Pinpoint the cell where the given text exists, returning its (x, y) midpoint coordinate. 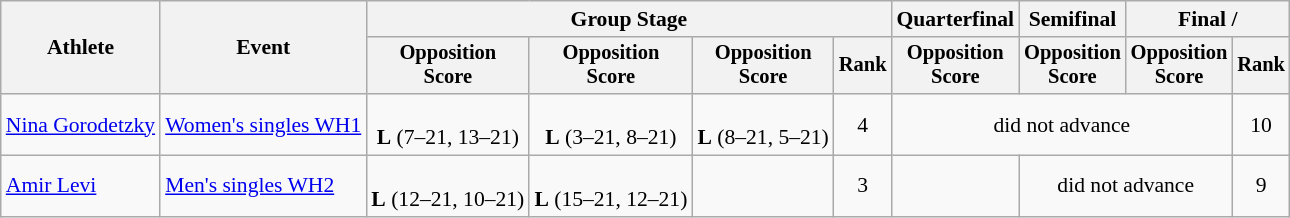
9 (1261, 186)
L (15–21, 12–21) (610, 186)
Group Stage (628, 19)
Men's singles WH2 (263, 186)
Quarterfinal (955, 19)
L (3–21, 8–21) (610, 124)
Semifinal (1072, 19)
4 (863, 124)
Nina Gorodetzky (80, 124)
Amir Levi (80, 186)
Women's singles WH1 (263, 124)
Athlete (80, 48)
Final / (1208, 19)
L (7–21, 13–21) (448, 124)
10 (1261, 124)
L (12–21, 10–21) (448, 186)
3 (863, 186)
L (8–21, 5–21) (762, 124)
Event (263, 48)
